Find where the given text appears and provide that cell's center as [x, y] coordinate. 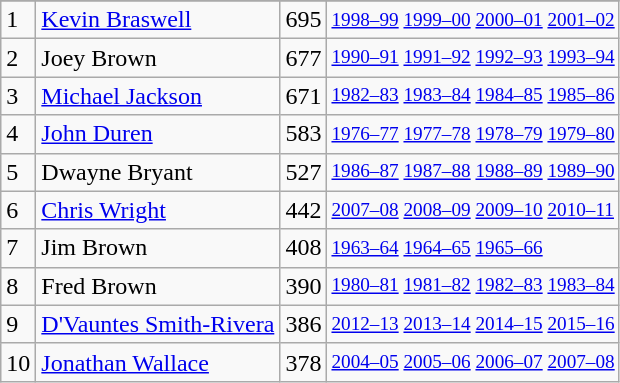
Dwayne Bryant [158, 172]
2 [18, 58]
Chris Wright [158, 210]
1963–64 1964–65 1965–66 [473, 248]
2007–08 2008–09 2009–10 2010–11 [473, 210]
2004–05 2005–06 2006–07 2007–08 [473, 362]
442 [304, 210]
Fred Brown [158, 286]
7 [18, 248]
Jim Brown [158, 248]
2012–13 2013–14 2014–15 2015–16 [473, 324]
Michael Jackson [158, 96]
5 [18, 172]
408 [304, 248]
Kevin Braswell [158, 20]
1990–91 1991–92 1992–93 1993–94 [473, 58]
378 [304, 362]
4 [18, 134]
695 [304, 20]
671 [304, 96]
Jonathan Wallace [158, 362]
1980–81 1981–82 1982–83 1983–84 [473, 286]
1976–77 1977–78 1978–79 1979–80 [473, 134]
8 [18, 286]
3 [18, 96]
John Duren [158, 134]
390 [304, 286]
1 [18, 20]
1998–99 1999–00 2000–01 2001–02 [473, 20]
D'Vauntes Smith-Rivera [158, 324]
9 [18, 324]
527 [304, 172]
677 [304, 58]
10 [18, 362]
1982–83 1983–84 1984–85 1985–86 [473, 96]
Joey Brown [158, 58]
6 [18, 210]
1986–87 1987–88 1988–89 1989–90 [473, 172]
583 [304, 134]
386 [304, 324]
